Return [X, Y] of the center of cell containing provided text 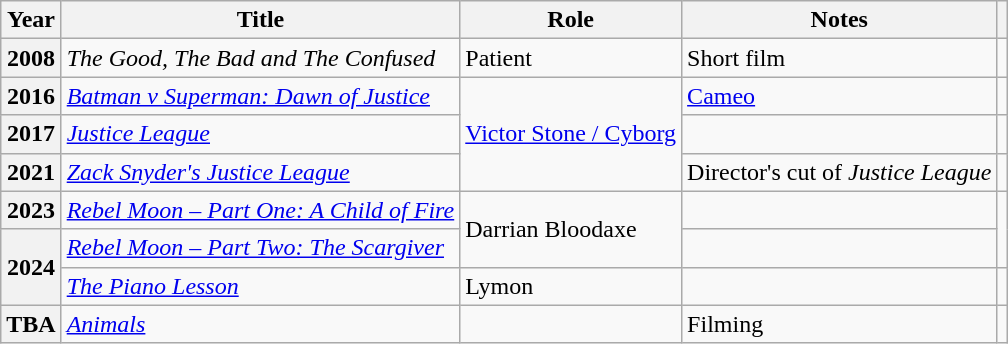
Notes [840, 20]
The Piano Lesson [260, 286]
Victor Stone / Cyborg [571, 134]
2017 [31, 134]
Filming [840, 324]
Short film [840, 58]
Batman v Superman: Dawn of Justice [260, 96]
Rebel Moon – Part One: A Child of Fire [260, 210]
Justice League [260, 134]
2024 [31, 267]
TBA [31, 324]
Rebel Moon – Part Two: The Scargiver [260, 248]
Year [31, 20]
2023 [31, 210]
Darrian Bloodaxe [571, 229]
The Good, The Bad and The Confused [260, 58]
Animals [260, 324]
Lymon [571, 286]
2021 [31, 172]
Cameo [840, 96]
2016 [31, 96]
2008 [31, 58]
Role [571, 20]
Director's cut of Justice League [840, 172]
Patient [571, 58]
Title [260, 20]
Zack Snyder's Justice League [260, 172]
